Return (x, y) of the center of cell containing provided text 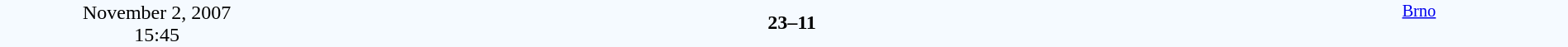
Brno (1419, 23)
November 2, 200715:45 (157, 23)
23–11 (791, 22)
